Find where the given text appears and provide that cell's center as (x, y) coordinate. 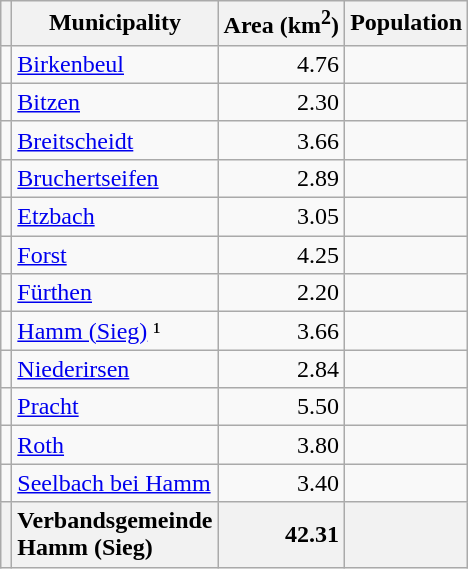
Municipality (115, 24)
3.80 (282, 445)
2.89 (282, 178)
Niederirsen (115, 369)
Etzbach (115, 217)
Pracht (115, 407)
Hamm (Sieg) ¹ (115, 331)
2.20 (282, 293)
Bitzen (115, 102)
3.40 (282, 483)
Fürthen (115, 293)
Seelbach bei Hamm (115, 483)
2.30 (282, 102)
Population (406, 24)
Forst (115, 255)
Bruchertseifen (115, 178)
4.76 (282, 64)
Area (km2) (282, 24)
42.31 (282, 534)
4.25 (282, 255)
2.84 (282, 369)
3.05 (282, 217)
Breitscheidt (115, 140)
Roth (115, 445)
Birkenbeul (115, 64)
VerbandsgemeindeHamm (Sieg) (115, 534)
5.50 (282, 407)
